Extract the (x, y) coordinate from the center of the cell holding the provided text.  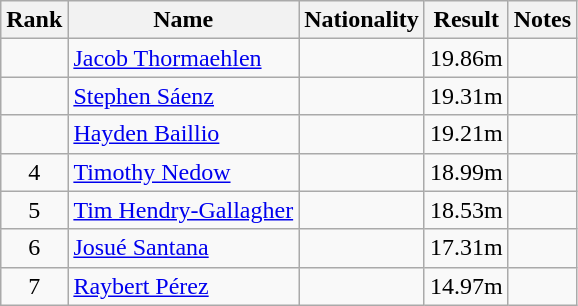
19.31m (466, 96)
18.99m (466, 172)
Result (466, 20)
Josué Santana (184, 248)
18.53m (466, 210)
Hayden Baillio (184, 134)
Name (184, 20)
5 (34, 210)
4 (34, 172)
6 (34, 248)
Notes (542, 20)
Rank (34, 20)
19.86m (466, 58)
7 (34, 286)
Raybert Pérez (184, 286)
Jacob Thormaehlen (184, 58)
Nationality (362, 20)
Stephen Sáenz (184, 96)
17.31m (466, 248)
Tim Hendry-Gallagher (184, 210)
19.21m (466, 134)
Timothy Nedow (184, 172)
14.97m (466, 286)
